From the cell containing the given text, extract its center point as (X, Y) coordinate. 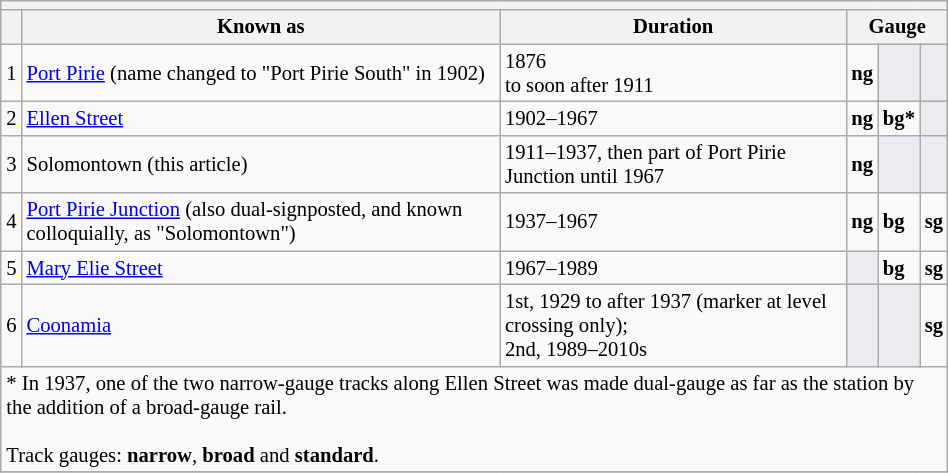
4 (11, 222)
1st, 1929 to after 1937 (marker at level crossing only);2nd, 1989–2010s (673, 326)
Mary Elie Street (261, 268)
1876to soon after 1911 (673, 73)
1937–1967 (673, 222)
3 (11, 164)
5 (11, 268)
Known as (261, 27)
Port Pirie Junction (also dual-signposted, and known colloquially, as "Solomontown") (261, 222)
6 (11, 326)
Ellen Street (261, 119)
Coonamia (261, 326)
1 (11, 73)
Duration (673, 27)
1911–1937, then part of Port Pirie Junction until 1967 (673, 164)
Solomontown (this article) (261, 164)
bg* (899, 119)
1902–1967 (673, 119)
Port Pirie (name changed to "Port Pirie South" in 1902) (261, 73)
Gauge (897, 27)
1967–1989 (673, 268)
2 (11, 119)
